Extract the [X, Y] coordinate from the center of the cell holding the provided text.  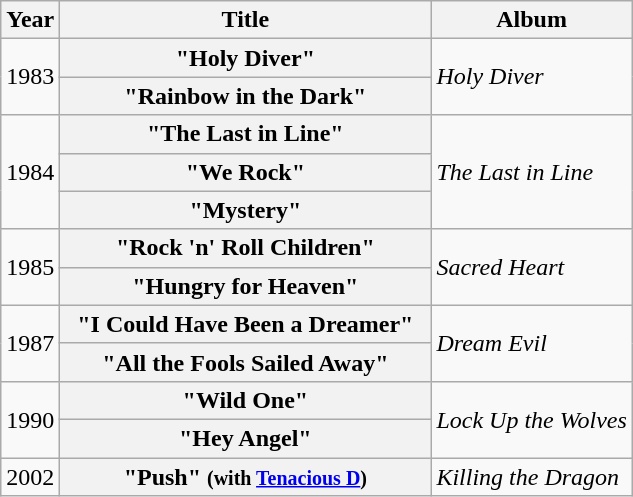
Lock Up the Wolves [532, 419]
"We Rock" [246, 172]
1985 [30, 267]
"Rock 'n' Roll Children" [246, 248]
1990 [30, 419]
"I Could Have Been a Dreamer" [246, 324]
Album [532, 20]
"Rainbow in the Dark" [246, 96]
Killing the Dragon [532, 477]
Title [246, 20]
The Last in Line [532, 172]
"Wild One" [246, 400]
1983 [30, 77]
2002 [30, 477]
1987 [30, 343]
"The Last in Line" [246, 134]
"All the Fools Sailed Away" [246, 362]
"Hungry for Heaven" [246, 286]
"Push" (with Tenacious D) [246, 477]
"Holy Diver" [246, 58]
"Hey Angel" [246, 438]
Sacred Heart [532, 267]
Holy Diver [532, 77]
Dream Evil [532, 343]
"Mystery" [246, 210]
Year [30, 20]
1984 [30, 172]
